Capture the cell that displays the provided text and extract its (x, y) central coordinate. 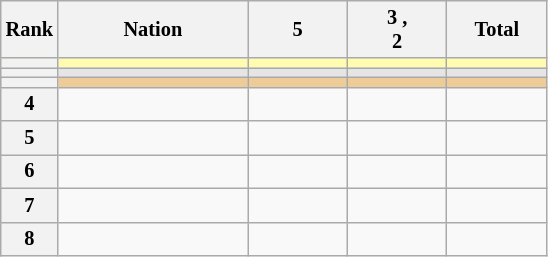
7 (30, 205)
Rank (30, 29)
Total (497, 29)
3 ,2 (397, 29)
8 (30, 239)
6 (30, 171)
4 (30, 104)
Nation (153, 29)
